Capture the cell that displays the provided text and extract its (x, y) central coordinate. 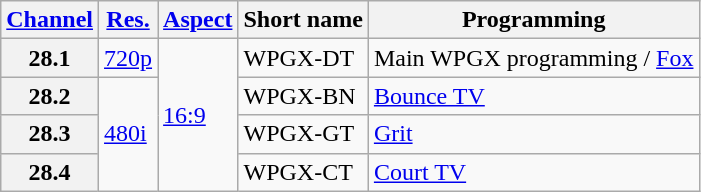
28.3 (50, 134)
Court TV (534, 172)
WPGX-CT (303, 172)
Res. (128, 20)
Aspect (198, 20)
Bounce TV (534, 96)
Grit (534, 134)
480i (128, 134)
Channel (50, 20)
16:9 (198, 115)
Short name (303, 20)
WPGX-GT (303, 134)
28.2 (50, 96)
Main WPGX programming / Fox (534, 58)
WPGX-BN (303, 96)
28.4 (50, 172)
Programming (534, 20)
28.1 (50, 58)
720p (128, 58)
WPGX-DT (303, 58)
